Scan for the cell matching the given text and deliver its (X, Y) coordinate at center. 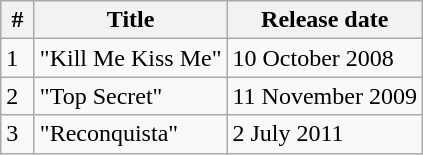
1 (18, 58)
3 (18, 134)
10 October 2008 (324, 58)
"Kill Me Kiss Me" (130, 58)
"Top Secret" (130, 96)
2 July 2011 (324, 134)
Title (130, 20)
11 November 2009 (324, 96)
2 (18, 96)
# (18, 20)
Release date (324, 20)
"Reconquista" (130, 134)
